Capture the cell that displays the provided text and extract its [X, Y] central coordinate. 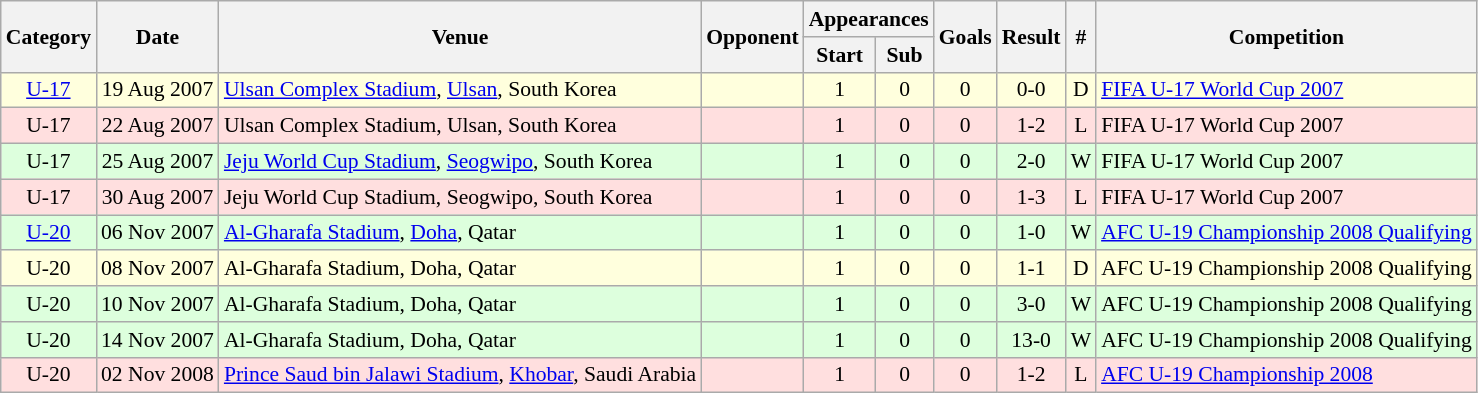
2-0 [1032, 162]
Opponent [752, 36]
1-1 [1032, 269]
3-0 [1032, 304]
14 Nov 2007 [158, 340]
Prince Saud bin Jalawi Stadium, Khobar, Saudi Arabia [460, 375]
25 Aug 2007 [158, 162]
19 Aug 2007 [158, 90]
Sub [904, 55]
08 Nov 2007 [158, 269]
Result [1032, 36]
Appearances [869, 19]
AFC U-19 Championship 2008 [1286, 375]
22 Aug 2007 [158, 126]
1-0 [1032, 233]
Start [840, 55]
02 Nov 2008 [158, 375]
Competition [1286, 36]
06 Nov 2007 [158, 233]
30 Aug 2007 [158, 197]
Date [158, 36]
0-0 [1032, 90]
10 Nov 2007 [158, 304]
Category [48, 36]
1-3 [1032, 197]
13-0 [1032, 340]
# [1082, 36]
Goals [966, 36]
Venue [460, 36]
